Determine the (x, y) coordinate at the center of the cell enclosing the given text.  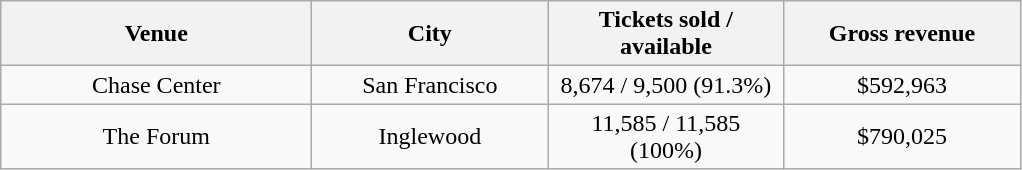
Tickets sold / available (666, 34)
$592,963 (902, 85)
The Forum (156, 136)
City (430, 34)
11,585 / 11,585 (100%) (666, 136)
Inglewood (430, 136)
Venue (156, 34)
Gross revenue (902, 34)
Chase Center (156, 85)
San Francisco (430, 85)
8,674 / 9,500 (91.3%) (666, 85)
$790,025 (902, 136)
